Extract the (x, y) coordinate from the center of the cell holding the provided text.  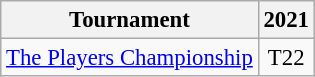
The Players Championship (130, 58)
T22 (286, 58)
Tournament (130, 20)
2021 (286, 20)
